Provide the [X, Y] coordinate of the cell's center where the given text is located.  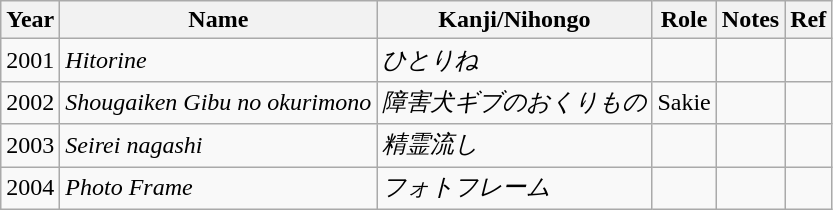
2001 [30, 60]
Shougaiken Gibu no okurimono [218, 102]
Year [30, 20]
Kanji/Nihongo [514, 20]
2003 [30, 146]
Hitorine [218, 60]
Photo Frame [218, 188]
2004 [30, 188]
Name [218, 20]
Seirei nagashi [218, 146]
Role [684, 20]
フォトフレーム [514, 188]
ひとりね [514, 60]
Ref [808, 20]
Sakie [684, 102]
障害犬ギブのおくりもの [514, 102]
2002 [30, 102]
精霊流し [514, 146]
Notes [750, 20]
